Capture the cell that displays the provided text and extract its (X, Y) central coordinate. 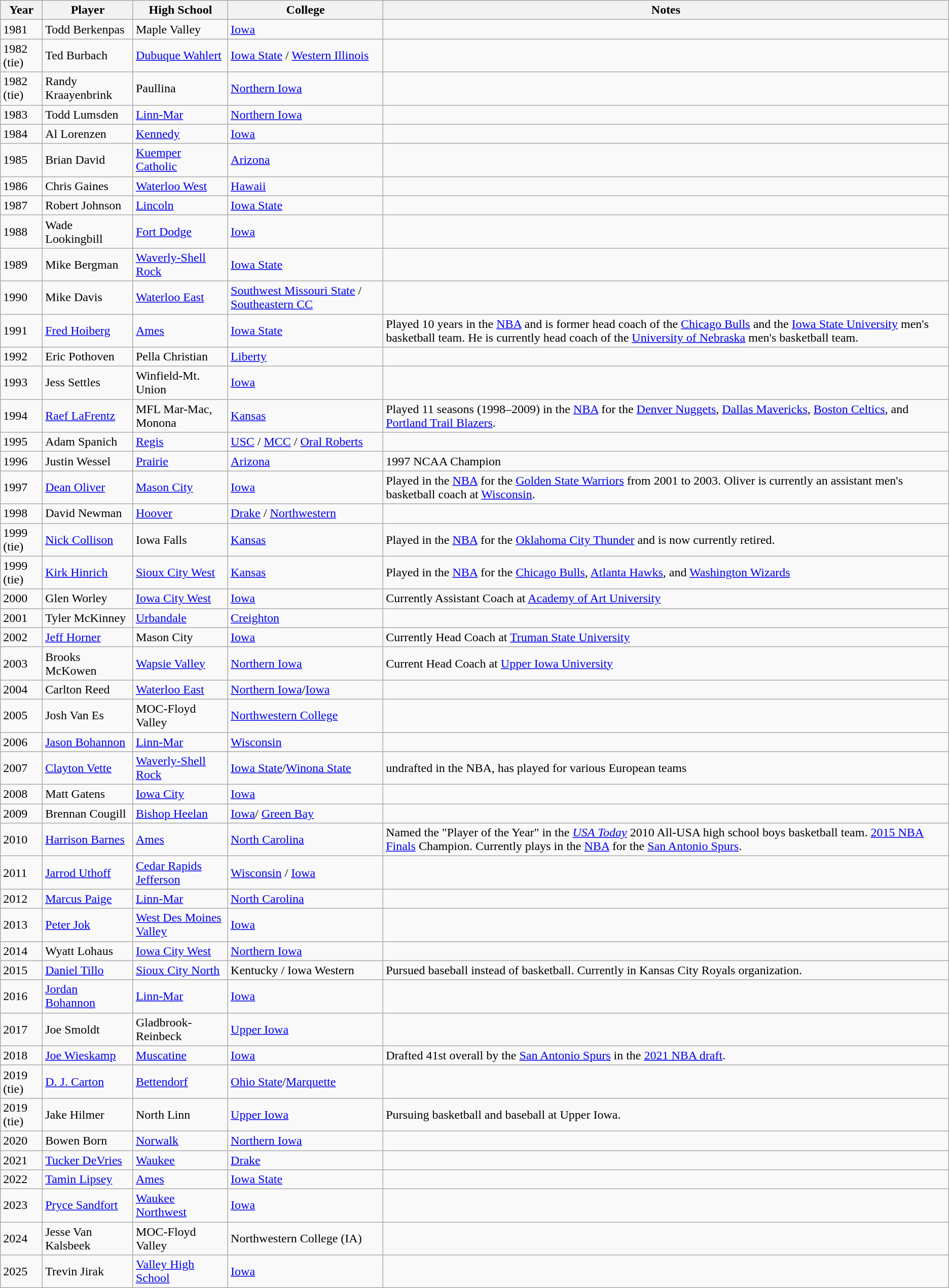
Hoover (180, 513)
Southwest Missouri State / Southeastern CC (306, 297)
Kuemper Catholic (180, 160)
Ted Burbach (88, 56)
1997 (21, 488)
Wisconsin / Iowa (306, 873)
Played in the NBA for the Oklahoma City Thunder and is now currently retired. (666, 539)
2014 (21, 951)
Iowa/ Green Bay (306, 814)
Carlton Reed (88, 689)
Jake Hilmer (88, 1114)
Jarrod Uthoff (88, 873)
1995 (21, 442)
West Des Moines Valley (180, 925)
Northwestern College (306, 716)
1996 (21, 461)
Gladbrook-Reinbeck (180, 1029)
Tucker DeVries (88, 1160)
undrafted in the NBA, has played for various European teams (666, 768)
2021 (21, 1160)
1981 (21, 29)
Al Lorenzen (88, 134)
Pursuing basketball and baseball at Upper Iowa. (666, 1114)
Daniel Tillo (88, 970)
2008 (21, 794)
Currently Assistant Coach at Academy of Art University (666, 599)
Player (88, 10)
Sioux City North (180, 970)
Played in the NBA for the Chicago Bulls, Atlanta Hawks, and Washington Wizards (666, 573)
Wisconsin (306, 742)
Liberty (306, 357)
Current Head Coach at Upper Iowa University (666, 663)
Tyler McKinney (88, 618)
1986 (21, 186)
Fort Dodge (180, 231)
Northwestern College (IA) (306, 1239)
Valley High School (180, 1271)
Norwalk (180, 1140)
2004 (21, 689)
Marcus Paige (88, 899)
Todd Lumsden (88, 115)
Pursued baseball instead of basketball. Currently in Kansas City Royals organization. (666, 970)
2015 (21, 970)
1991 (21, 330)
2018 (21, 1055)
2023 (21, 1205)
Wade Lookingbill (88, 231)
Iowa State/Winona State (306, 768)
Dubuque Wahlert (180, 56)
2002 (21, 637)
Joe Smoldt (88, 1029)
2006 (21, 742)
2011 (21, 873)
Adam Spanich (88, 442)
1988 (21, 231)
Lincoln (180, 205)
Currently Head Coach at Truman State University (666, 637)
Eric Pothoven (88, 357)
2020 (21, 1140)
Ohio State/Marquette (306, 1082)
Pella Christian (180, 357)
Nick Collison (88, 539)
Iowa City (180, 794)
2001 (21, 618)
Robert Johnson (88, 205)
Tamin Lipsey (88, 1180)
MFL Mar-Mac, Monona (180, 416)
Dean Oliver (88, 488)
Waterloo West (180, 186)
Waukee (180, 1160)
Wyatt Lohaus (88, 951)
Jeff Horner (88, 637)
Chris Gaines (88, 186)
Paullina (180, 88)
Waukee Northwest (180, 1205)
Harrison Barnes (88, 839)
Jesse Van Kalsbeek (88, 1239)
Notes (666, 10)
North Linn (180, 1114)
Drake (306, 1160)
Jason Bohannon (88, 742)
1984 (21, 134)
Mike Davis (88, 297)
High School (180, 10)
2000 (21, 599)
Todd Berkenpas (88, 29)
David Newman (88, 513)
1998 (21, 513)
1997 NCAA Champion (666, 461)
2005 (21, 716)
1987 (21, 205)
Iowa Falls (180, 539)
College (306, 10)
Bowen Born (88, 1140)
Creighton (306, 618)
1992 (21, 357)
2013 (21, 925)
Jordan Bohannon (88, 997)
USC / MCC / Oral Roberts (306, 442)
Drafted 41st overall by the San Antonio Spurs in the 2021 NBA draft. (666, 1055)
Winfield-Mt. Union (180, 383)
1994 (21, 416)
2009 (21, 814)
Joe Wieskamp (88, 1055)
2010 (21, 839)
Raef LaFrentz (88, 416)
Kennedy (180, 134)
Randy Kraayenbrink (88, 88)
Kentucky / Iowa Western (306, 970)
2012 (21, 899)
Pryce Sandfort (88, 1205)
Hawaii (306, 186)
Prairie (180, 461)
2003 (21, 663)
Kirk Hinrich (88, 573)
Iowa State / Western Illinois (306, 56)
1990 (21, 297)
1993 (21, 383)
Cedar Rapids Jefferson (180, 873)
Bishop Heelan (180, 814)
Muscatine (180, 1055)
2024 (21, 1239)
Matt Gatens (88, 794)
D. J. Carton (88, 1082)
Jess Settles (88, 383)
2022 (21, 1180)
Brian David (88, 160)
Played 11 seasons (1998–2009) in the NBA for the Denver Nuggets, Dallas Mavericks, Boston Celtics, and Portland Trail Blazers. (666, 416)
Justin Wessel (88, 461)
Sioux City West (180, 573)
Drake / Northwestern (306, 513)
Played in the NBA for the Golden State Warriors from 2001 to 2003. Oliver is currently an assistant men's basketball coach at Wisconsin. (666, 488)
Glen Worley (88, 599)
1983 (21, 115)
2016 (21, 997)
Northern Iowa/Iowa (306, 689)
Maple Valley (180, 29)
Year (21, 10)
2025 (21, 1271)
Urbandale (180, 618)
Peter Jok (88, 925)
Wapsie Valley (180, 663)
Fred Hoiberg (88, 330)
2007 (21, 768)
Bettendorf (180, 1082)
Brennan Cougill (88, 814)
Mike Bergman (88, 265)
Josh Van Es (88, 716)
1989 (21, 265)
2017 (21, 1029)
Brooks McKowen (88, 663)
1985 (21, 160)
Clayton Vette (88, 768)
Regis (180, 442)
Trevin Jirak (88, 1271)
